Capture the cell that displays the provided text and extract its (x, y) central coordinate. 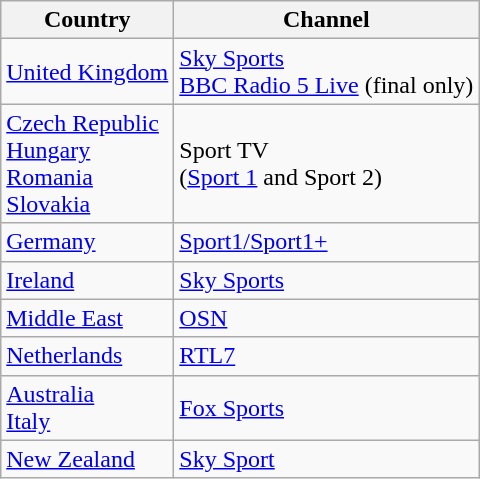
RTL7 (326, 356)
Sky Sports (326, 280)
Middle East (88, 318)
Sky Sport (326, 459)
United Kingdom (88, 72)
Netherlands (88, 356)
Country (88, 20)
Channel (326, 20)
New Zealand (88, 459)
Fox Sports (326, 408)
Czech Republic Hungary Romania Slovakia (88, 164)
Sport1/Sport1+ (326, 242)
Germany (88, 242)
Sport TV (Sport 1 and Sport 2) (326, 164)
Sky SportsBBC Radio 5 Live (final only) (326, 72)
Australia Italy (88, 408)
Ireland (88, 280)
OSN (326, 318)
